Determine the [x, y] coordinate at the center of the cell enclosing the given text.  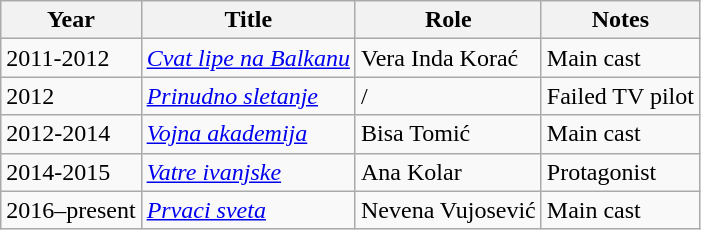
2012 [71, 96]
2011-2012 [71, 58]
Year [71, 20]
Vojna akademija [248, 134]
Notes [620, 20]
Bisa Tomić [448, 134]
Protagonist [620, 172]
/ [448, 96]
Vera Inda Korać [448, 58]
Prinudno sletanje [248, 96]
2014-2015 [71, 172]
2016–present [71, 210]
Role [448, 20]
Cvat lipe na Balkanu [248, 58]
Nevena Vujosević [448, 210]
2012-2014 [71, 134]
Ana Kolar [448, 172]
Failed TV pilot [620, 96]
Prvaci sveta [248, 210]
Vatre ivanjske [248, 172]
Title [248, 20]
